Capture the cell that displays the provided text and extract its (X, Y) central coordinate. 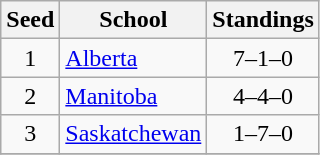
1–7–0 (263, 134)
Alberta (134, 58)
1 (30, 58)
Manitoba (134, 96)
2 (30, 96)
4–4–0 (263, 96)
3 (30, 134)
Seed (30, 20)
School (134, 20)
Standings (263, 20)
Saskatchewan (134, 134)
7–1–0 (263, 58)
